Output the [x, y] coordinate of the center of the cell containing the given text.  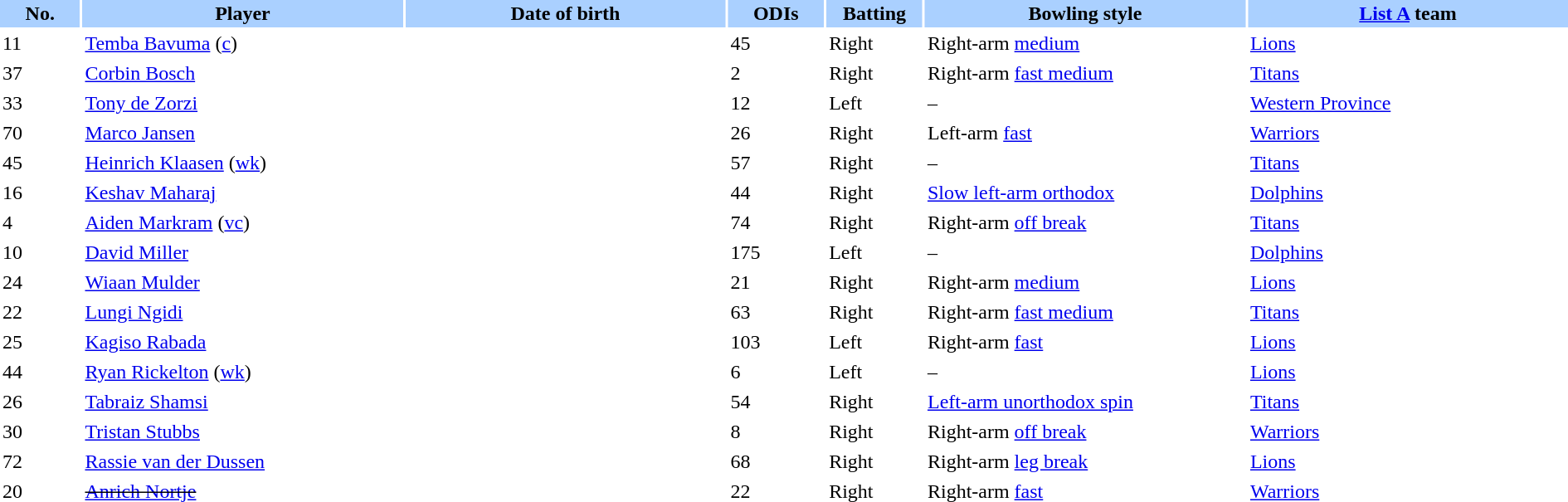
Right-arm leg break [1085, 461]
Batting [874, 13]
2 [776, 73]
Right-arm fast [1085, 342]
33 [40, 103]
David Miller [242, 252]
57 [776, 163]
Slow left-arm orthodox [1085, 193]
12 [776, 103]
74 [776, 222]
24 [40, 282]
25 [40, 342]
Tabraiz Shamsi [242, 402]
72 [40, 461]
37 [40, 73]
Lungi Ngidi [242, 312]
Heinrich Klaasen (wk) [242, 163]
Wiaan Mulder [242, 282]
Aiden Markram (vc) [242, 222]
11 [40, 43]
List A team [1408, 13]
No. [40, 13]
Rassie van der Dussen [242, 461]
68 [776, 461]
Left-arm fast [1085, 133]
63 [776, 312]
Tony de Zorzi [242, 103]
16 [40, 193]
70 [40, 133]
Kagiso Rabada [242, 342]
6 [776, 372]
Player [242, 13]
21 [776, 282]
ODIs [776, 13]
175 [776, 252]
30 [40, 431]
Temba Bavuma (c) [242, 43]
22 [40, 312]
54 [776, 402]
Left-arm unorthodox spin [1085, 402]
Tristan Stubbs [242, 431]
Corbin Bosch [242, 73]
103 [776, 342]
4 [40, 222]
Date of birth [565, 13]
8 [776, 431]
Marco Jansen [242, 133]
Bowling style [1085, 13]
Western Province [1408, 103]
Ryan Rickelton (wk) [242, 372]
Keshav Maharaj [242, 193]
10 [40, 252]
